Capture the cell that displays the provided text and extract its [x, y] central coordinate. 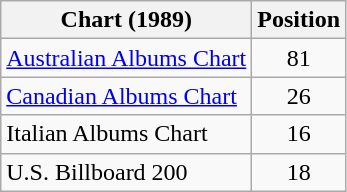
U.S. Billboard 200 [126, 172]
Italian Albums Chart [126, 134]
16 [299, 134]
Australian Albums Chart [126, 58]
Canadian Albums Chart [126, 96]
26 [299, 96]
81 [299, 58]
Position [299, 20]
Chart (1989) [126, 20]
18 [299, 172]
